Output the (X, Y) coordinate of the center of the cell containing the given text.  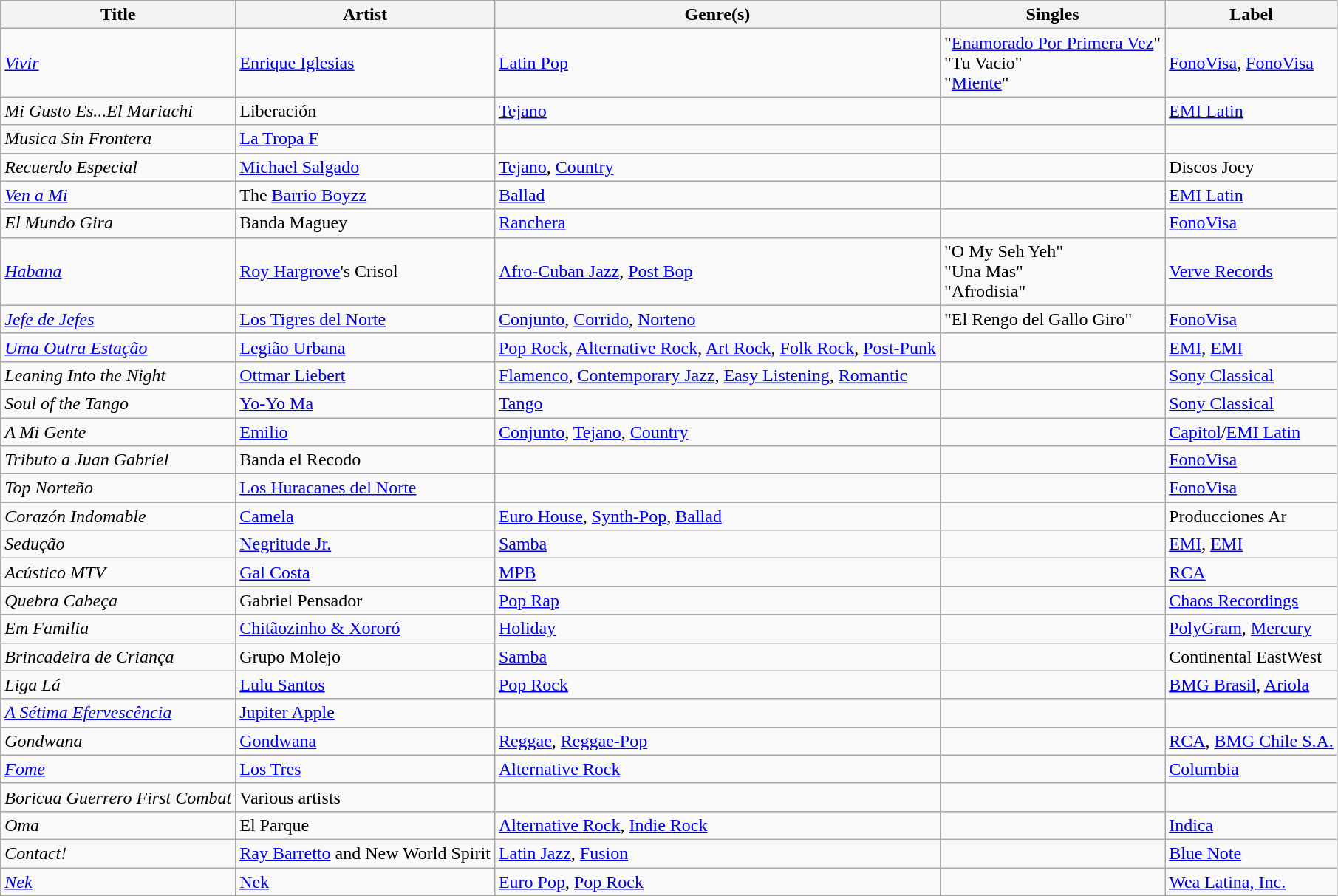
Soul of the Tango (118, 403)
Acústico MTV (118, 572)
MPB (717, 572)
Continental EastWest (1252, 657)
Musica Sin Frontera (118, 139)
Camela (365, 516)
"El Rengo del Gallo Giro" (1052, 319)
Holiday (717, 629)
Afro-Cuban Jazz, Post Bop (717, 271)
Ray Barretto and New World Spirit (365, 853)
Brincadeira de Criança (118, 657)
Tejano (717, 111)
Reggae, Reggae-Pop (717, 741)
Latin Pop (717, 63)
PolyGram, Mercury (1252, 629)
Emilio (365, 432)
Jupiter Apple (365, 713)
"O My Seh Yeh""Una Mas""Afrodisia" (1052, 271)
Negritude Jr. (365, 544)
Indica (1252, 825)
Capitol/EMI Latin (1252, 432)
Legião Urbana (365, 347)
Tejano, Country (717, 167)
Ranchera (717, 223)
Habana (118, 271)
Recuerdo Especial (118, 167)
Title (118, 15)
Various artists (365, 797)
Los Huracanes del Norte (365, 488)
Verve Records (1252, 271)
Tributo a Juan Gabriel (118, 460)
Label (1252, 15)
Oma (118, 825)
Lulu Santos (365, 685)
Banda Maguey (365, 223)
Alternative Rock, Indie Rock (717, 825)
Pop Rap (717, 601)
Los Tigres del Norte (365, 319)
Genre(s) (717, 15)
Sedução (118, 544)
Liga Lá (118, 685)
Banda el Recodo (365, 460)
Uma Outra Estação (118, 347)
Boricua Guerrero First Combat (118, 797)
Ottmar Liebert (365, 375)
Ballad (717, 195)
Em Familia (118, 629)
Chitãozinho & Xororó (365, 629)
Michael Salgado (365, 167)
Pop Rock (717, 685)
Conjunto, Tejano, Country (717, 432)
"Enamorado Por Primera Vez""Tu Vacio""Miente" (1052, 63)
Top Norteño (118, 488)
FonoVisa, FonoVisa (1252, 63)
Tango (717, 403)
Quebra Cabeça (118, 601)
Alternative Rock (717, 769)
Vivir (118, 63)
Los Tres (365, 769)
The Barrio Boyzz (365, 195)
La Tropa F (365, 139)
Fome (118, 769)
Yo-Yo Ma (365, 403)
Corazón Indomable (118, 516)
El Mundo Gira (118, 223)
A Sétima Efervescência (118, 713)
Gabriel Pensador (365, 601)
RCA (1252, 572)
Blue Note (1252, 853)
Leaning Into the Night (118, 375)
Liberación (365, 111)
Singles (1052, 15)
Mi Gusto Es...El Mariachi (118, 111)
El Parque (365, 825)
Gal Costa (365, 572)
BMG Brasil, Ariola (1252, 685)
Pop Rock, Alternative Rock, Art Rock, Folk Rock, Post-Punk (717, 347)
Flamenco, Contemporary Jazz, Easy Listening, Romantic (717, 375)
Euro Pop, Pop Rock (717, 881)
Grupo Molejo (365, 657)
Producciones Ar (1252, 516)
Conjunto, Corrido, Norteno (717, 319)
Wea Latina, Inc. (1252, 881)
Enrique Iglesias (365, 63)
RCA, BMG Chile S.A. (1252, 741)
Roy Hargrove's Crisol (365, 271)
Columbia (1252, 769)
A Mi Gente (118, 432)
Chaos Recordings (1252, 601)
Latin Jazz, Fusion (717, 853)
Artist (365, 15)
Euro House, Synth-Pop, Ballad (717, 516)
Jefe de Jefes (118, 319)
Ven a Mi (118, 195)
Discos Joey (1252, 167)
Contact! (118, 853)
